Return the [x, y] coordinate for the center point of the cell that contains the specified text.  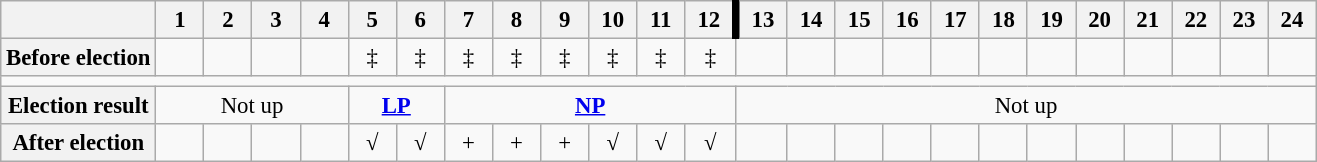
19 [1051, 20]
11 [661, 20]
12 [710, 20]
22 [1196, 20]
14 [811, 20]
2 [228, 20]
8 [516, 20]
21 [1148, 20]
23 [1244, 20]
16 [907, 20]
18 [1003, 20]
20 [1100, 20]
1 [180, 20]
7 [468, 20]
17 [955, 20]
6 [420, 20]
After election [78, 143]
13 [762, 20]
LP [396, 106]
4 [324, 20]
9 [565, 20]
Before election [78, 58]
5 [372, 20]
10 [613, 20]
NP [590, 106]
Election result [78, 106]
15 [859, 20]
3 [276, 20]
24 [1292, 20]
